Find where the given text appears and provide that cell's center as [x, y] coordinate. 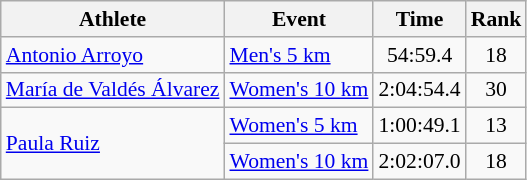
Event [298, 19]
2:02:07.0 [419, 162]
30 [496, 90]
Antonio Arroyo [113, 55]
Paula Ruiz [113, 144]
1:00:49.1 [419, 126]
Women's 5 km [298, 126]
Men's 5 km [298, 55]
Rank [496, 19]
María de Valdés Álvarez [113, 90]
2:04:54.4 [419, 90]
13 [496, 126]
Athlete [113, 19]
54:59.4 [419, 55]
Time [419, 19]
